Find where the given text appears and provide that cell's center as (x, y) coordinate. 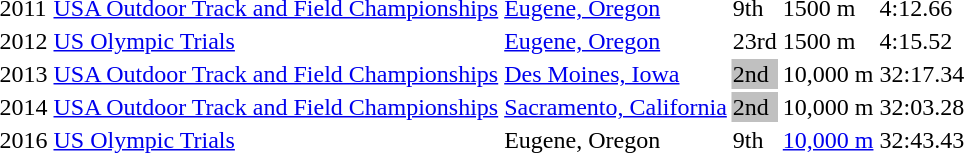
US Olympic Trials (276, 41)
Eugene, Oregon (616, 41)
Sacramento, California (616, 107)
1500 m (828, 41)
23rd (754, 41)
Des Moines, Iowa (616, 74)
